From the cell containing the given text, extract its center point as [x, y] coordinate. 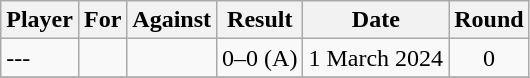
0–0 (A) [260, 58]
Round [489, 20]
Date [376, 20]
0 [489, 58]
Against [172, 20]
--- [40, 58]
Player [40, 20]
For [102, 20]
1 March 2024 [376, 58]
Result [260, 20]
